Identify which cell holds the provided text, then report its [X, Y] central coordinate. 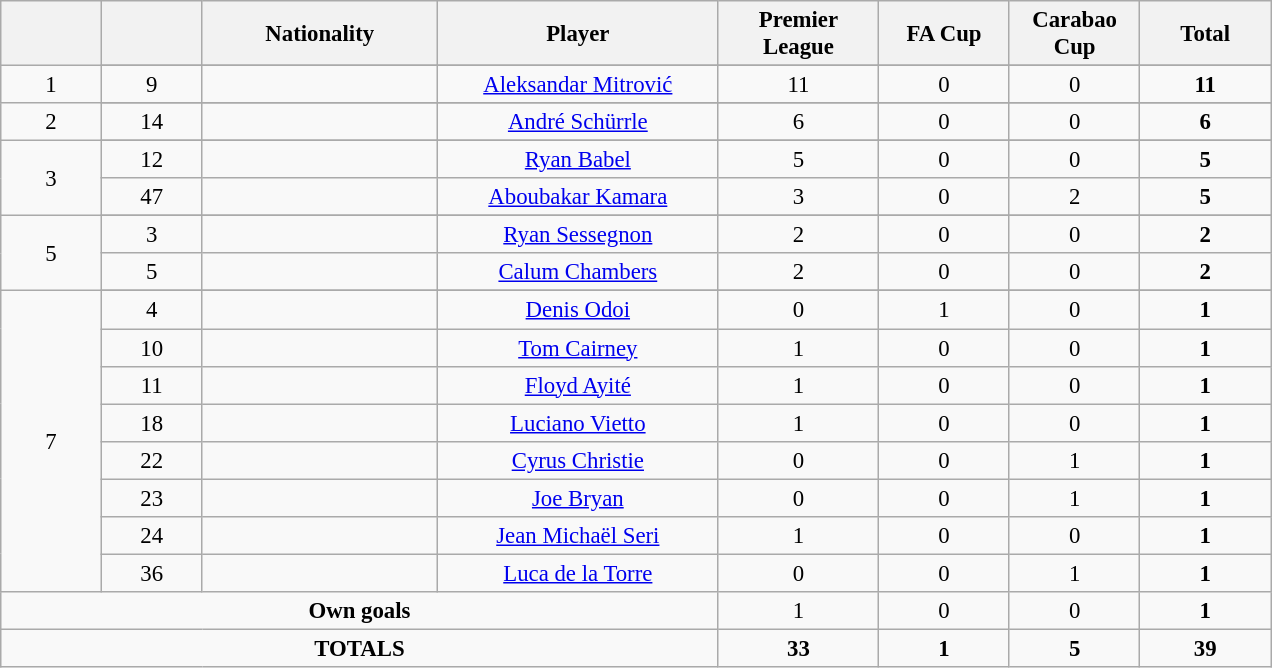
18 [152, 423]
Ryan Sessegnon [578, 235]
Cyrus Christie [578, 460]
10 [152, 348]
14 [152, 122]
Own goals [360, 611]
Luciano Vietto [578, 423]
Premier League [798, 34]
Nationality [320, 34]
Tom Cairney [578, 348]
FA Cup [944, 34]
39 [1206, 648]
22 [152, 460]
Player [578, 34]
Carabao Cup [1074, 34]
Jean Michaël Seri [578, 536]
Total [1206, 34]
12 [152, 160]
Ryan Babel [578, 160]
36 [152, 573]
23 [152, 498]
TOTALS [360, 648]
4 [152, 310]
Joe Bryan [578, 498]
Denis Odoi [578, 310]
Aboubakar Kamara [578, 197]
André Schürrle [578, 122]
24 [152, 536]
9 [152, 85]
Aleksandar Mitrović [578, 85]
Floyd Ayité [578, 385]
33 [798, 648]
Calum Chambers [578, 273]
7 [52, 442]
Luca de la Torre [578, 573]
47 [152, 197]
